Search for the cell housing the specified text and yield its [x, y] center coordinate. 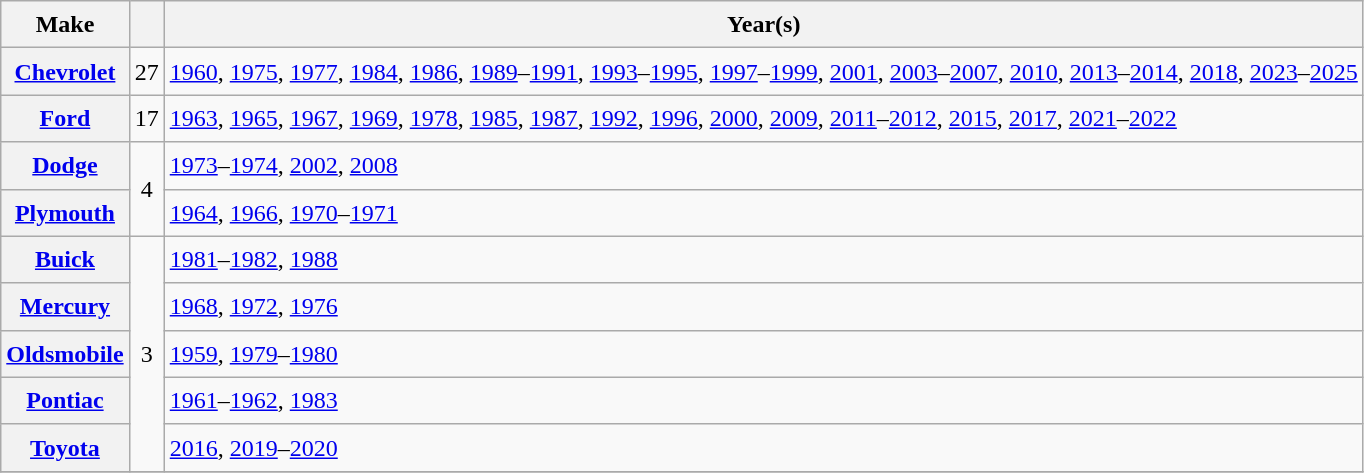
1973–1974, 2002, 2008 [764, 166]
2016, 2019–2020 [764, 448]
4 [146, 189]
17 [146, 118]
27 [146, 72]
1963, 1965, 1967, 1969, 1978, 1985, 1987, 1992, 1996, 2000, 2009, 2011–2012, 2015, 2017, 2021–2022 [764, 118]
1959, 1979–1980 [764, 354]
Pontiac [65, 400]
Ford [65, 118]
Dodge [65, 166]
1968, 1972, 1976 [764, 306]
3 [146, 354]
1961–1962, 1983 [764, 400]
Plymouth [65, 212]
1981–1982, 1988 [764, 260]
Mercury [65, 306]
Oldsmobile [65, 354]
Make [65, 24]
1960, 1975, 1977, 1984, 1986, 1989–1991, 1993–1995, 1997–1999, 2001, 2003–2007, 2010, 2013–2014, 2018, 2023–2025 [764, 72]
Year(s) [764, 24]
1964, 1966, 1970–1971 [764, 212]
Buick [65, 260]
Chevrolet [65, 72]
Toyota [65, 448]
